Return the [X, Y] coordinate for the center point of the cell that contains the specified text.  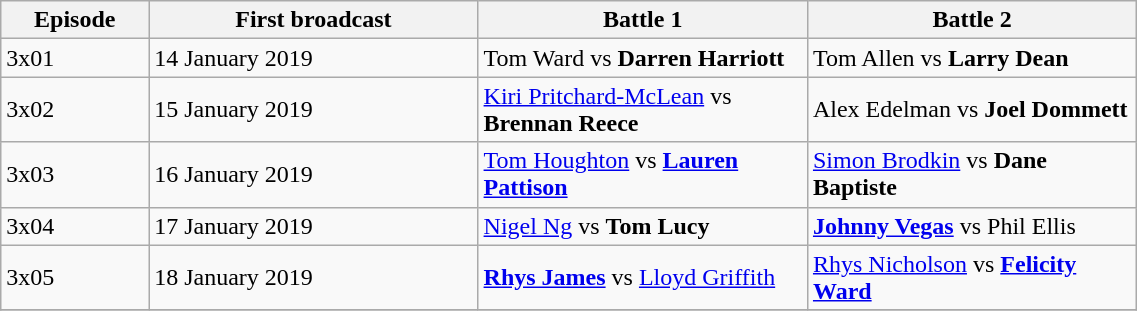
Rhys James vs Lloyd Griffith [642, 278]
3x04 [75, 226]
Rhys Nicholson vs Felicity Ward [972, 278]
Kiri Pritchard-McLean vs Brennan Reece [642, 110]
Alex Edelman vs Joel Dommett [972, 110]
3x02 [75, 110]
3x01 [75, 58]
Johnny Vegas vs Phil Ellis [972, 226]
3x05 [75, 278]
Battle 2 [972, 20]
15 January 2019 [314, 110]
Simon Brodkin vs Dane Baptiste [972, 174]
Battle 1 [642, 20]
First broadcast [314, 20]
16 January 2019 [314, 174]
Tom Allen vs Larry Dean [972, 58]
14 January 2019 [314, 58]
17 January 2019 [314, 226]
18 January 2019 [314, 278]
3x03 [75, 174]
Tom Houghton vs Lauren Pattison [642, 174]
Episode [75, 20]
Tom Ward vs Darren Harriott [642, 58]
Nigel Ng vs Tom Lucy [642, 226]
